Return the (X, Y) coordinate for the center point of the cell that contains the specified text.  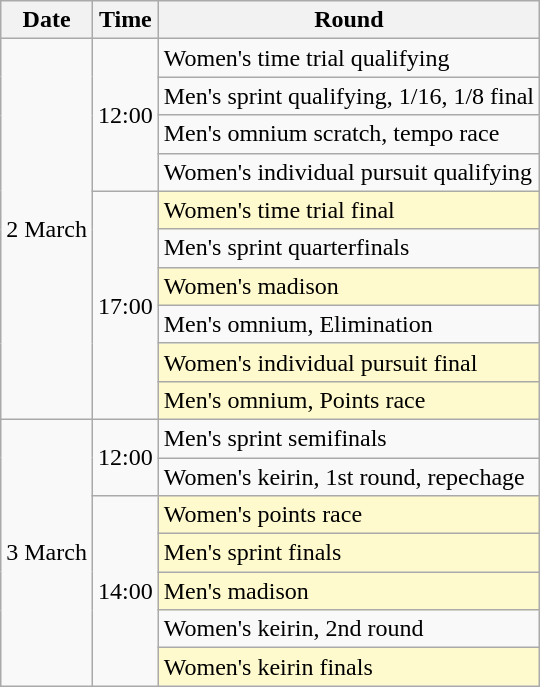
Men's omnium scratch, tempo race (348, 134)
Date (47, 20)
Women's time trial qualifying (348, 58)
Women's keirin, 2nd round (348, 629)
Round (348, 20)
Men's sprint finals (348, 553)
Women's individual pursuit final (348, 362)
2 March (47, 230)
17:00 (125, 305)
Time (125, 20)
14:00 (125, 591)
Women's points race (348, 515)
Men's madison (348, 591)
Women's individual pursuit qualifying (348, 172)
Men's sprint qualifying, 1/16, 1/8 final (348, 96)
Women's keirin, 1st round, repechage (348, 477)
Men's omnium, Points race (348, 400)
Women's time trial final (348, 210)
Women's madison (348, 286)
Men's sprint semifinals (348, 438)
Women's keirin finals (348, 667)
3 March (47, 552)
Men's omnium, Elimination (348, 324)
Men's sprint quarterfinals (348, 248)
